Locate the cell with the specified text and output its (x, y) center coordinate. 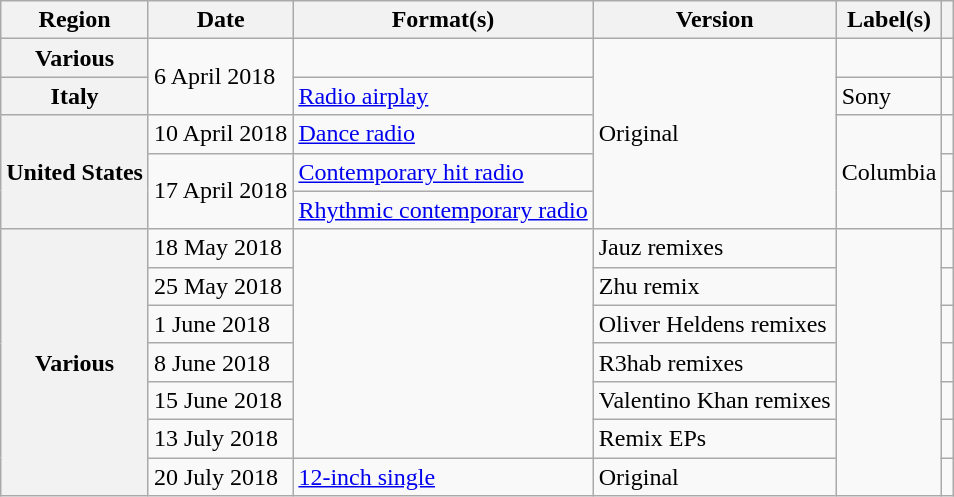
10 April 2018 (220, 134)
8 June 2018 (220, 362)
Region (75, 20)
Jauz remixes (714, 248)
Oliver Heldens remixes (714, 324)
Rhythmic contemporary radio (443, 210)
Remix EPs (714, 438)
12-inch single (443, 477)
Radio airplay (443, 96)
6 April 2018 (220, 77)
Label(s) (889, 20)
17 April 2018 (220, 191)
Date (220, 20)
Contemporary hit radio (443, 172)
25 May 2018 (220, 286)
Format(s) (443, 20)
18 May 2018 (220, 248)
United States (75, 172)
Dance radio (443, 134)
Sony (889, 96)
R3hab remixes (714, 362)
20 July 2018 (220, 477)
1 June 2018 (220, 324)
Columbia (889, 172)
Version (714, 20)
Zhu remix (714, 286)
Italy (75, 96)
13 July 2018 (220, 438)
15 June 2018 (220, 400)
Valentino Khan remixes (714, 400)
